From the cell containing the given text, extract its center point as [x, y] coordinate. 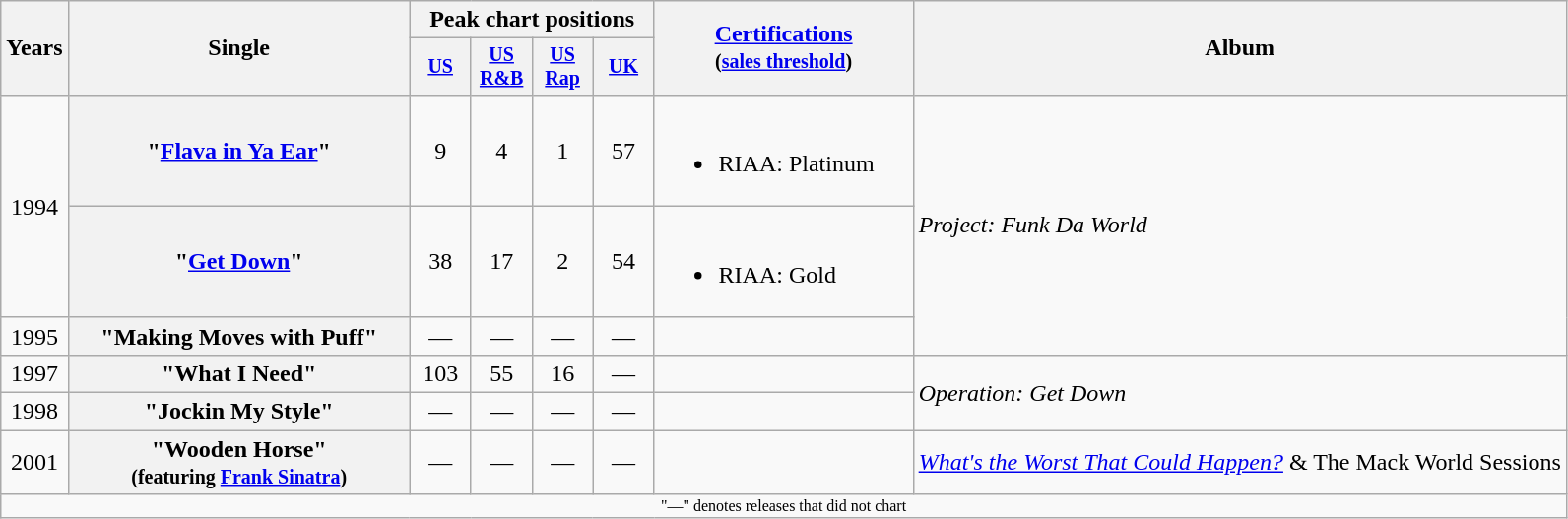
16 [562, 373]
Single [238, 48]
"Wooden Horse"(featuring Frank Sinatra) [238, 463]
RIAA: Platinum [784, 150]
US Rap [562, 67]
"Making Moves with Puff" [238, 336]
UK [623, 67]
"Jockin My Style" [238, 412]
2001 [34, 463]
57 [623, 150]
4 [501, 150]
Certifications(sales threshold) [784, 48]
1998 [34, 412]
1997 [34, 373]
RIAA: Gold [784, 262]
"Flava in Ya Ear" [238, 150]
1995 [34, 336]
Peak chart positions [532, 20]
38 [440, 262]
2 [562, 262]
Operation: Get Down [1239, 392]
54 [623, 262]
What's the Worst That Could Happen? & The Mack World Sessions [1239, 463]
"What I Need" [238, 373]
Album [1239, 48]
"—" denotes releases that did not chart [784, 506]
1 [562, 150]
"Get Down" [238, 262]
US [440, 67]
9 [440, 150]
US R&B [501, 67]
17 [501, 262]
1994 [34, 206]
103 [440, 373]
55 [501, 373]
Years [34, 48]
Project: Funk Da World [1239, 225]
